From the cell containing the given text, extract its center point as (x, y) coordinate. 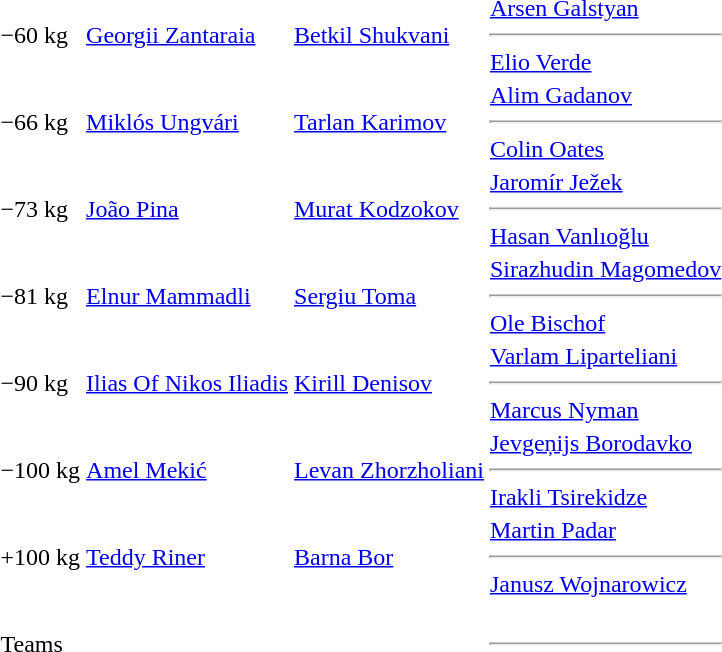
Levan Zhorzholiani (390, 470)
Miklós Ungvári (188, 122)
João Pina (188, 209)
Elnur Mammadli (188, 296)
Sirazhudin Magomedov Ole Bischof (605, 296)
Jaromír Ježek Hasan Vanlıoğlu (605, 209)
Teddy Riner (188, 557)
Murat Kodzokov (390, 209)
Alim Gadanov Colin Oates (605, 122)
Amel Mekić (188, 470)
Kirill Denisov (390, 383)
Barna Bor (390, 557)
Martin Padar Janusz Wojnarowicz (605, 557)
Sergiu Toma (390, 296)
Tarlan Karimov (390, 122)
Jevgeņijs Borodavko Irakli Tsirekidze (605, 470)
Varlam Liparteliani Marcus Nyman (605, 383)
Ilias Of Nikos Iliadis (188, 383)
